Find where the given text appears and provide that cell's center as [x, y] coordinate. 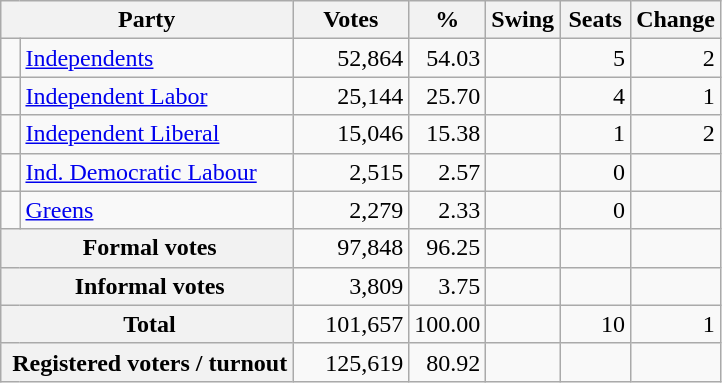
Greens [156, 210]
2,279 [351, 210]
2.57 [448, 172]
Independents [156, 58]
15,046 [351, 134]
2.33 [448, 210]
10 [596, 324]
Formal votes [147, 248]
Seats [596, 20]
Ind. Democratic Labour [156, 172]
54.03 [448, 58]
Independent Labor [156, 96]
Independent Liberal [156, 134]
25,144 [351, 96]
4 [596, 96]
Informal votes [147, 286]
5 [596, 58]
80.92 [448, 362]
3,809 [351, 286]
25.70 [448, 96]
15.38 [448, 134]
Party [147, 20]
52,864 [351, 58]
% [448, 20]
Swing [523, 20]
Registered voters / turnout [147, 362]
97,848 [351, 248]
Change [676, 20]
Total [147, 324]
3.75 [448, 286]
101,657 [351, 324]
100.00 [448, 324]
2,515 [351, 172]
125,619 [351, 362]
96.25 [448, 248]
Votes [351, 20]
